Return the [X, Y] coordinate for the center point of the cell that contains the specified text.  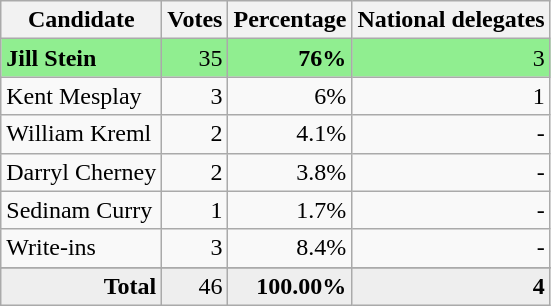
Total [82, 286]
4.1% [290, 134]
35 [195, 58]
3.8% [290, 172]
1.7% [290, 210]
4 [451, 286]
William Kreml [82, 134]
6% [290, 96]
Kent Mesplay [82, 96]
Candidate [82, 20]
Votes [195, 20]
Sedinam Curry [82, 210]
National delegates [451, 20]
Jill Stein [82, 58]
76% [290, 58]
100.00% [290, 286]
46 [195, 286]
Darryl Cherney [82, 172]
Percentage [290, 20]
Write-ins [82, 248]
8.4% [290, 248]
